From the cell containing the given text, extract its center point as (x, y) coordinate. 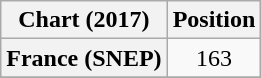
Position (214, 20)
163 (214, 58)
France (SNEP) (84, 58)
Chart (2017) (84, 20)
